Locate the cell with the specified text and output its [X, Y] center coordinate. 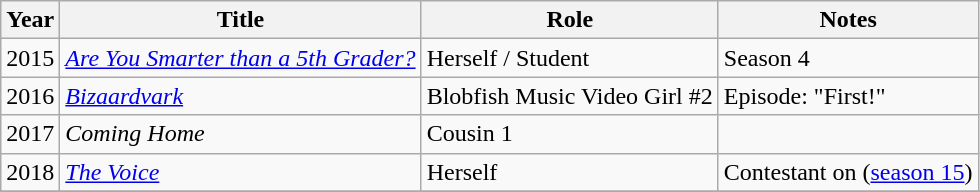
Bizaardvark [240, 96]
2018 [30, 172]
Episode: "First!" [848, 96]
Coming Home [240, 134]
Year [30, 20]
Herself / Student [570, 58]
Contestant on (season 15) [848, 172]
Herself [570, 172]
Are You Smarter than a 5th Grader? [240, 58]
Blobfish Music Video Girl #2 [570, 96]
Season 4 [848, 58]
Notes [848, 20]
Role [570, 20]
2016 [30, 96]
Cousin 1 [570, 134]
Title [240, 20]
2015 [30, 58]
The Voice [240, 172]
2017 [30, 134]
